Capture the cell that displays the provided text and extract its (X, Y) central coordinate. 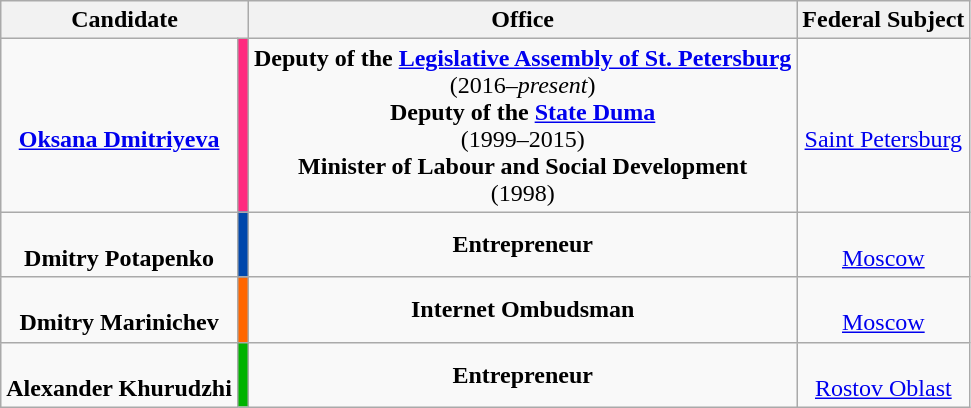
Internet Ombudsman (522, 310)
Rostov Oblast (884, 374)
Federal Subject (884, 20)
Oksana Dmitriyeva (120, 126)
Saint Petersburg (884, 126)
Candidate (125, 20)
Dmitry Marinichev (120, 310)
Dmitry Potapenko (120, 244)
Alexander Khurudzhi (120, 374)
Office (522, 20)
Deputy of the Legislative Assembly of St. Petersburg(2016–present)Deputy of the State Duma(1999–2015)Minister of Labour and Social Development(1998) (522, 126)
